From the cell containing the given text, extract its center point as [X, Y] coordinate. 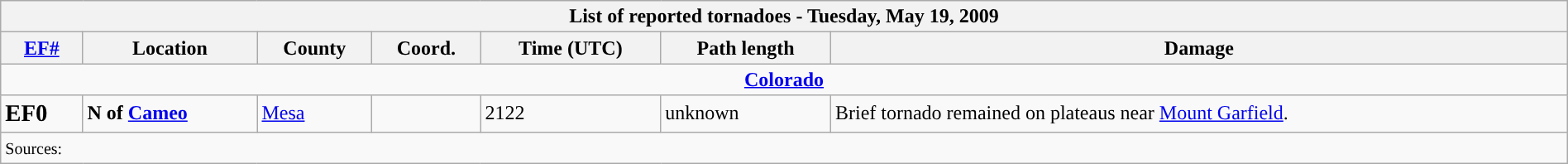
N of Cameo [170, 113]
Colorado [784, 80]
Location [170, 48]
Coord. [427, 48]
Mesa [314, 113]
Damage [1199, 48]
EF# [41, 48]
2122 [571, 113]
Brief tornado remained on plateaus near Mount Garfield. [1199, 113]
Path length [746, 48]
unknown [746, 113]
Sources: [784, 147]
County [314, 48]
EF0 [41, 113]
List of reported tornadoes - Tuesday, May 19, 2009 [784, 17]
Time (UTC) [571, 48]
